From the cell containing the given text, extract its center point as (x, y) coordinate. 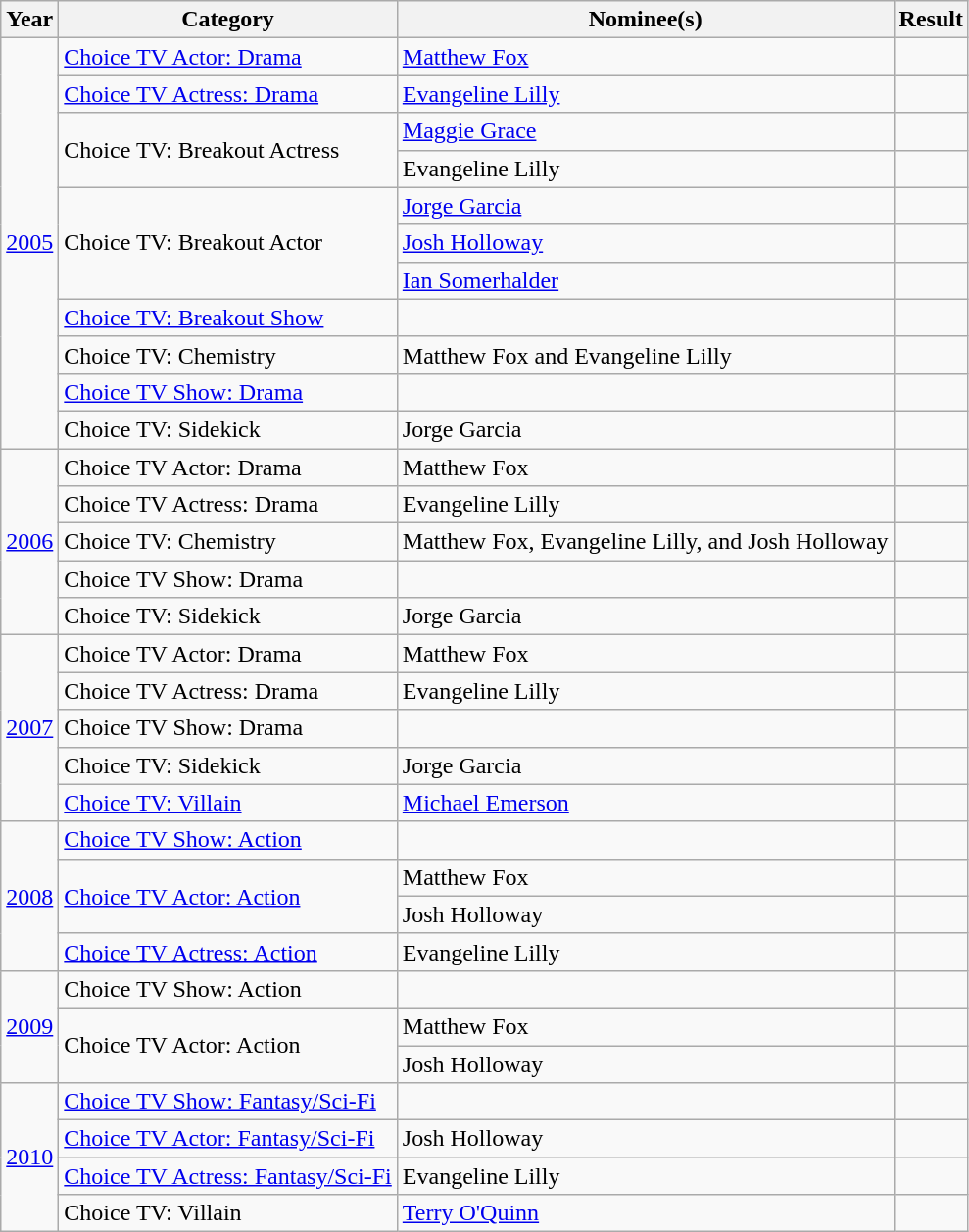
Ian Somerhalder (645, 280)
2008 (29, 896)
Matthew Fox and Evangeline Lilly (645, 355)
Year (29, 20)
Category (227, 20)
2009 (29, 1026)
Choice TV Actress: Fantasy/Sci-Fi (227, 1176)
Choice TV Show: Fantasy/Sci-Fi (227, 1102)
Terry O'Quinn (645, 1213)
Nominee(s) (645, 20)
2010 (29, 1158)
Maggie Grace (645, 131)
Choice TV Actress: Action (227, 952)
Result (931, 20)
Choice TV Actor: Fantasy/Sci-Fi (227, 1139)
2005 (29, 243)
Choice TV: Breakout Actor (227, 243)
2007 (29, 728)
Choice TV: Breakout Actress (227, 150)
Michael Emerson (645, 803)
Matthew Fox, Evangeline Lilly, and Josh Holloway (645, 542)
2006 (29, 542)
Choice TV: Breakout Show (227, 318)
